Extract the (x, y) coordinate from the center of the cell holding the provided text.  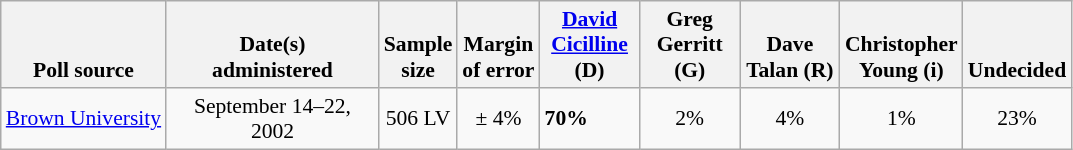
± 4% (498, 118)
2% (690, 118)
Undecided (1017, 44)
September 14–22, 2002 (272, 118)
4% (790, 118)
DaveTalan (R) (790, 44)
GregGerritt (G) (690, 44)
DavidCicilline (D) (590, 44)
1% (902, 118)
23% (1017, 118)
70% (590, 118)
Samplesize (418, 44)
ChristopherYoung (i) (902, 44)
506 LV (418, 118)
Brown University (84, 118)
Date(s)administered (272, 44)
Marginof error (498, 44)
Poll source (84, 44)
